Return (x, y) of the center of cell containing provided text 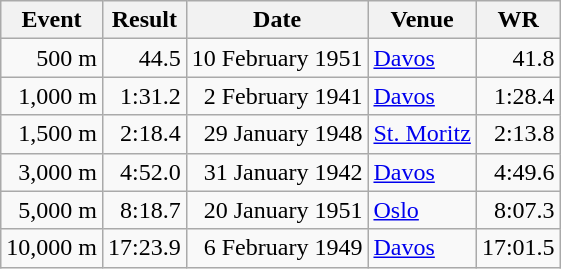
10 February 1951 (277, 58)
17:23.9 (144, 248)
1:28.4 (518, 96)
2:18.4 (144, 134)
Result (144, 20)
8:07.3 (518, 210)
Venue (422, 20)
1,500 m (52, 134)
1:31.2 (144, 96)
4:52.0 (144, 172)
8:18.7 (144, 210)
1,000 m (52, 96)
WR (518, 20)
20 January 1951 (277, 210)
44.5 (144, 58)
3,000 m (52, 172)
4:49.6 (518, 172)
Oslo (422, 210)
2 February 1941 (277, 96)
6 February 1949 (277, 248)
Date (277, 20)
St. Moritz (422, 134)
5,000 m (52, 210)
41.8 (518, 58)
500 m (52, 58)
17:01.5 (518, 248)
29 January 1948 (277, 134)
2:13.8 (518, 134)
Event (52, 20)
10,000 m (52, 248)
31 January 1942 (277, 172)
